Locate the cell with the specified text and output its (x, y) center coordinate. 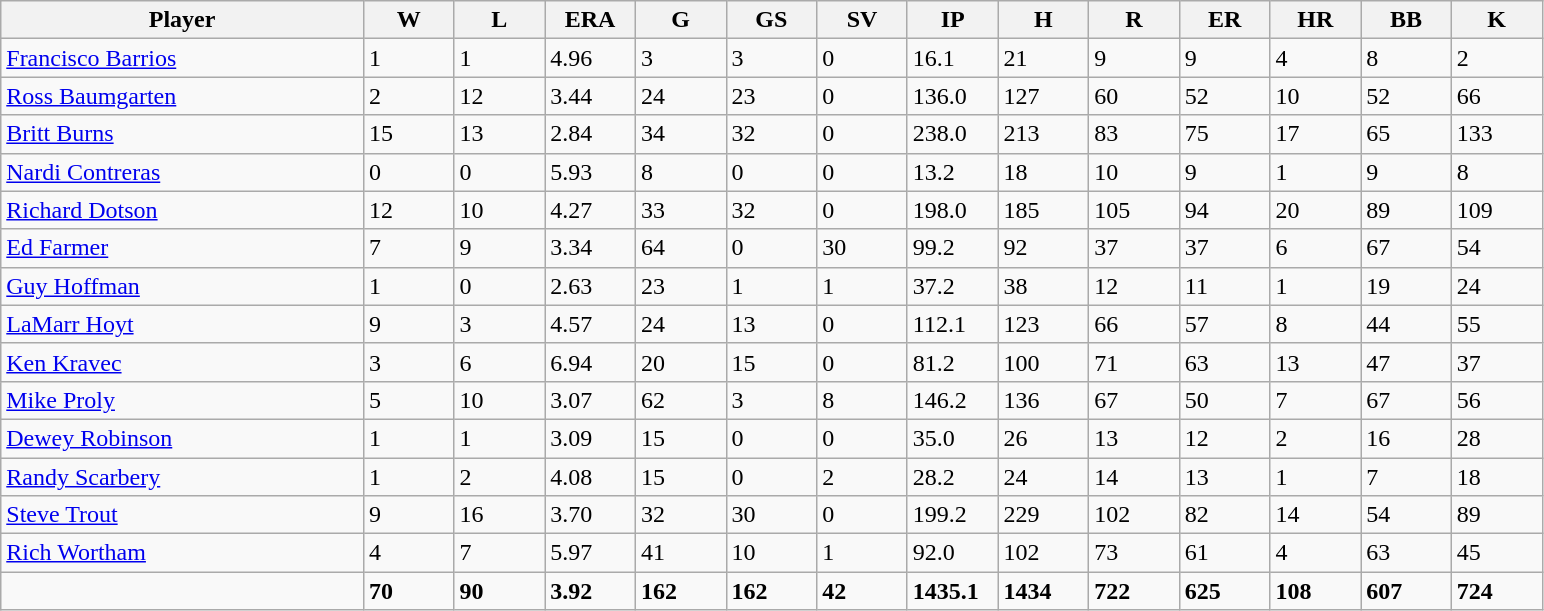
38 (1044, 286)
W (408, 20)
213 (1044, 134)
19 (1406, 286)
11 (1224, 286)
35.0 (952, 438)
Steve Trout (182, 515)
64 (680, 248)
3.70 (590, 515)
3.44 (590, 96)
41 (680, 553)
5.97 (590, 553)
21 (1044, 58)
16.1 (952, 58)
Guy Hoffman (182, 286)
94 (1224, 210)
ER (1224, 20)
3.09 (590, 438)
108 (1316, 591)
47 (1406, 362)
199.2 (952, 515)
61 (1224, 553)
44 (1406, 324)
1434 (1044, 591)
123 (1044, 324)
H (1044, 20)
724 (1496, 591)
5 (408, 400)
3.92 (590, 591)
50 (1224, 400)
37.2 (952, 286)
4.08 (590, 477)
GS (772, 20)
Mike Proly (182, 400)
L (500, 20)
17 (1316, 134)
33 (680, 210)
G (680, 20)
62 (680, 400)
34 (680, 134)
Rich Wortham (182, 553)
2.63 (590, 286)
82 (1224, 515)
81.2 (952, 362)
75 (1224, 134)
45 (1496, 553)
3.07 (590, 400)
Ed Farmer (182, 248)
65 (1406, 134)
112.1 (952, 324)
Francisco Barrios (182, 58)
Player (182, 20)
Britt Burns (182, 134)
100 (1044, 362)
136.0 (952, 96)
625 (1224, 591)
185 (1044, 210)
13.2 (952, 172)
146.2 (952, 400)
5.93 (590, 172)
Richard Dotson (182, 210)
722 (1134, 591)
99.2 (952, 248)
83 (1134, 134)
607 (1406, 591)
73 (1134, 553)
28 (1496, 438)
4.96 (590, 58)
LaMarr Hoyt (182, 324)
136 (1044, 400)
57 (1224, 324)
ERA (590, 20)
K (1496, 20)
4.57 (590, 324)
HR (1316, 20)
Nardi Contreras (182, 172)
55 (1496, 324)
238.0 (952, 134)
Dewey Robinson (182, 438)
R (1134, 20)
28.2 (952, 477)
133 (1496, 134)
92.0 (952, 553)
105 (1134, 210)
42 (862, 591)
6.94 (590, 362)
229 (1044, 515)
2.84 (590, 134)
56 (1496, 400)
SV (862, 20)
4.27 (590, 210)
1435.1 (952, 591)
BB (1406, 20)
IP (952, 20)
109 (1496, 210)
26 (1044, 438)
Ross Baumgarten (182, 96)
90 (500, 591)
92 (1044, 248)
127 (1044, 96)
Ken Kravec (182, 362)
198.0 (952, 210)
70 (408, 591)
Randy Scarbery (182, 477)
3.34 (590, 248)
60 (1134, 96)
71 (1134, 362)
